For the text-containing cell, return its midpoint in (x, y) coordinate format. 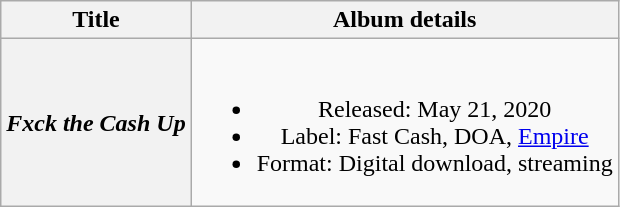
Fxck the Cash Up (96, 122)
Album details (404, 20)
Title (96, 20)
Released: May 21, 2020Label: Fast Cash, DOA, EmpireFormat: Digital download, streaming (404, 122)
